Return the (x, y) coordinate for the center point of the cell that contains the specified text.  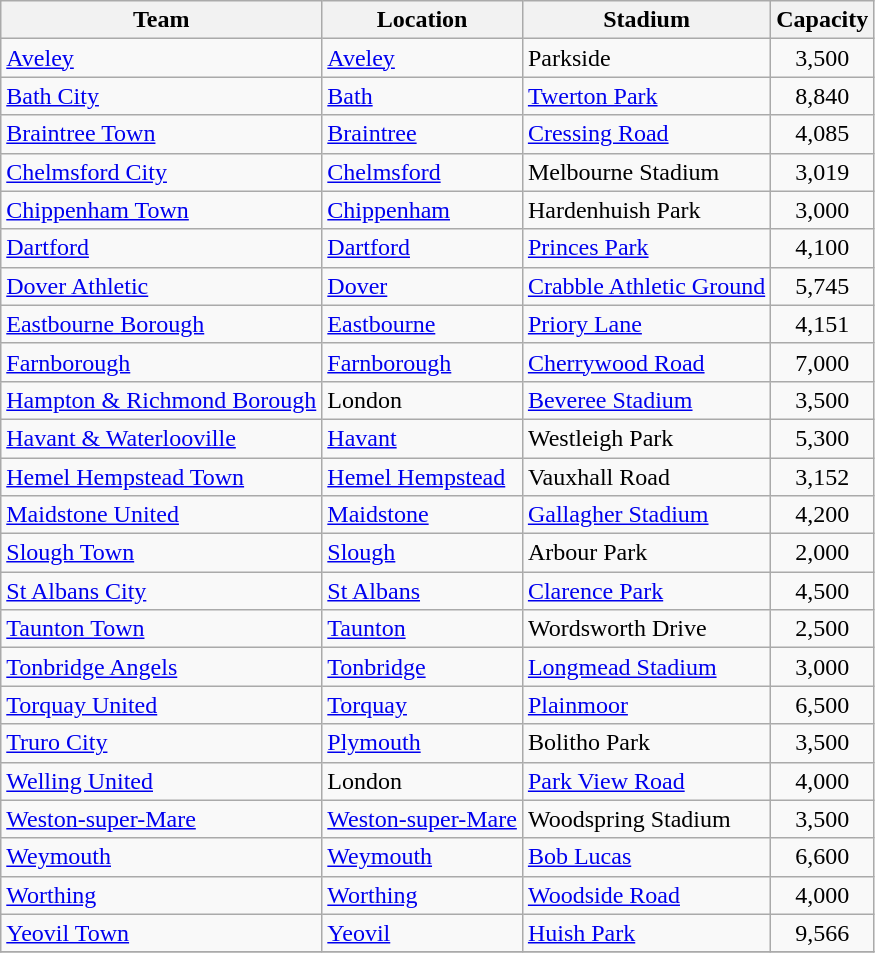
Taunton Town (162, 629)
Braintree (422, 134)
Cressing Road (646, 134)
Melbourne Stadium (646, 172)
9,566 (822, 933)
Hampton & Richmond Borough (162, 400)
Crabble Athletic Ground (646, 286)
Havant (422, 438)
Cherrywood Road (646, 362)
Tonbridge (422, 667)
Bath City (162, 96)
Chelmsford City (162, 172)
Woodspring Stadium (646, 819)
Chippenham (422, 210)
4,151 (822, 324)
Yeovil (422, 933)
Eastbourne Borough (162, 324)
5,745 (822, 286)
Slough (422, 553)
Havant & Waterlooville (162, 438)
Torquay (422, 705)
Taunton (422, 629)
4,100 (822, 248)
Chippenham Town (162, 210)
6,500 (822, 705)
Slough Town (162, 553)
Truro City (162, 743)
Yeovil Town (162, 933)
4,085 (822, 134)
Chelmsford (422, 172)
4,500 (822, 591)
3,152 (822, 477)
Huish Park (646, 933)
Twerton Park (646, 96)
Dover (422, 286)
Westleigh Park (646, 438)
3,019 (822, 172)
5,300 (822, 438)
Wordsworth Drive (646, 629)
Beveree Stadium (646, 400)
St Albans (422, 591)
St Albans City (162, 591)
Priory Lane (646, 324)
Bolitho Park (646, 743)
Capacity (822, 20)
Vauxhall Road (646, 477)
Plymouth (422, 743)
Hardenhuish Park (646, 210)
Maidstone (422, 515)
Dover Athletic (162, 286)
Stadium (646, 20)
Woodside Road (646, 895)
Maidstone United (162, 515)
Longmead Stadium (646, 667)
Hemel Hempstead (422, 477)
Torquay United (162, 705)
6,600 (822, 857)
2,500 (822, 629)
Hemel Hempstead Town (162, 477)
Team (162, 20)
7,000 (822, 362)
8,840 (822, 96)
Gallagher Stadium (646, 515)
4,200 (822, 515)
Parkside (646, 58)
Park View Road (646, 781)
Tonbridge Angels (162, 667)
2,000 (822, 553)
Princes Park (646, 248)
Braintree Town (162, 134)
Bob Lucas (646, 857)
Location (422, 20)
Welling United (162, 781)
Plainmoor (646, 705)
Arbour Park (646, 553)
Eastbourne (422, 324)
Bath (422, 96)
Clarence Park (646, 591)
